Extract the [x, y] coordinate from the center of the cell holding the provided text.  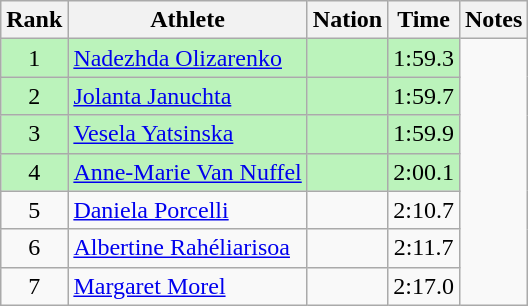
Nation [347, 20]
Jolanta Januchta [188, 96]
2:11.7 [424, 248]
Time [424, 20]
5 [34, 210]
2:17.0 [424, 286]
7 [34, 286]
1:59.7 [424, 96]
2:00.1 [424, 172]
Margaret Morel [188, 286]
1:59.3 [424, 58]
Vesela Yatsinska [188, 134]
1:59.9 [424, 134]
Notes [493, 20]
2:10.7 [424, 210]
Albertine Rahéliarisoa [188, 248]
Anne-Marie Van Nuffel [188, 172]
Nadezhda Olizarenko [188, 58]
1 [34, 58]
4 [34, 172]
Daniela Porcelli [188, 210]
3 [34, 134]
2 [34, 96]
Rank [34, 20]
Athlete [188, 20]
6 [34, 248]
